Locate the cell with the specified text and output its (x, y) center coordinate. 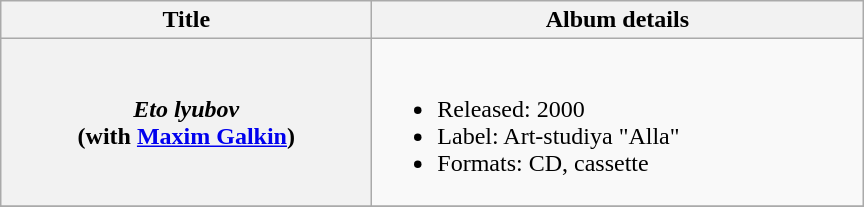
Album details (618, 20)
Eto lyubov(with Maxim Galkin) (186, 122)
Released: 2000Label: Art-studiya "Alla"Formats: CD, cassette (618, 122)
Title (186, 20)
